Determine the [x, y] coordinate at the center of the cell enclosing the given text.  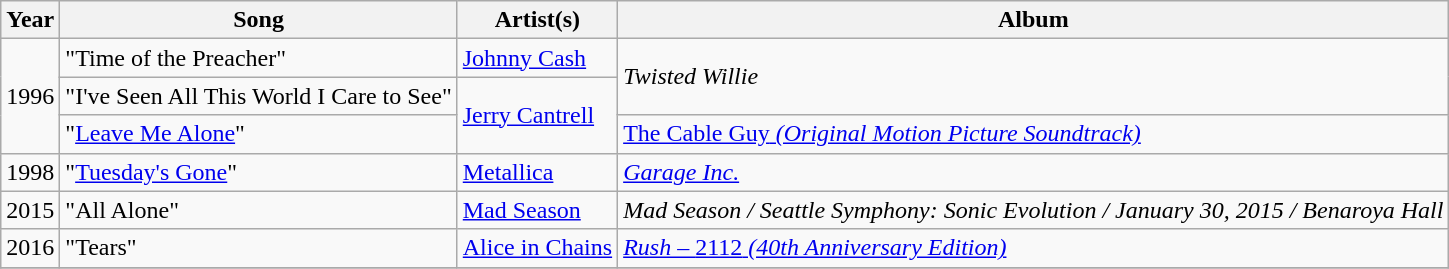
Song [258, 20]
"I've Seen All This World I Care to See" [258, 96]
Garage Inc. [1034, 172]
Mad Season [537, 210]
Artist(s) [537, 20]
1998 [30, 172]
"Tears" [258, 248]
Year [30, 20]
Twisted Willie [1034, 77]
Johnny Cash [537, 58]
Jerry Cantrell [537, 115]
Metallica [537, 172]
2015 [30, 210]
1996 [30, 96]
"Tuesday's Gone" [258, 172]
The Cable Guy (Original Motion Picture Soundtrack) [1034, 134]
Mad Season / Seattle Symphony: Sonic Evolution / January 30, 2015 / Benaroya Hall [1034, 210]
"All Alone" [258, 210]
"Time of the Preacher" [258, 58]
Album [1034, 20]
Alice in Chains [537, 248]
2016 [30, 248]
"Leave Me Alone" [258, 134]
Rush – 2112 (40th Anniversary Edition) [1034, 248]
